From the cell containing the given text, extract its center point as (X, Y) coordinate. 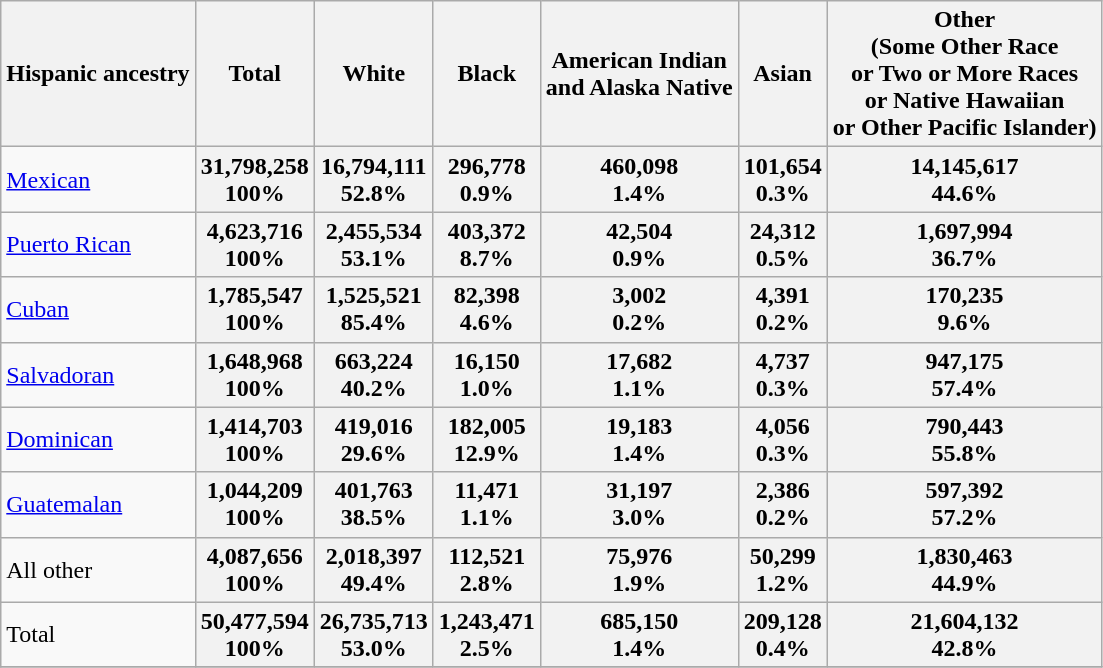
4,7370.3% (782, 374)
3,0020.2% (639, 310)
21,604,13242.8% (964, 634)
2,3860.2% (782, 504)
Salvadoran (98, 374)
1,243,4712.5% (486, 634)
16,794,11152.8% (374, 180)
2,455,53453.1% (374, 244)
947,17557.4% (964, 374)
All other (98, 570)
26,735,71353.0% (374, 634)
4,087,656100% (254, 570)
1,414,703100% (254, 440)
American Indian and Alaska Native (639, 74)
Mexican (98, 180)
Puerto Rican (98, 244)
31,1973.0% (639, 504)
790,44355.8% (964, 440)
1,830,46344.9% (964, 570)
17,6821.1% (639, 374)
42,5040.9% (639, 244)
Hispanic ancestry (98, 74)
1,697,99436.7% (964, 244)
170,2359.6% (964, 310)
1,044,209100% (254, 504)
50,477,594100% (254, 634)
82,3984.6% (486, 310)
1,785,547100% (254, 310)
16,1501.0% (486, 374)
Asian (782, 74)
4,623,716100% (254, 244)
296,7780.9% (486, 180)
597,39257.2% (964, 504)
403,3728.7% (486, 244)
Dominican (98, 440)
419,01629.6% (374, 440)
182,00512.9% (486, 440)
4,3910.2% (782, 310)
31,798,258100% (254, 180)
1,648,968100% (254, 374)
4,0560.3% (782, 440)
50,2991.2% (782, 570)
14,145,61744.6% (964, 180)
112,5212.8% (486, 570)
685,1501.4% (639, 634)
11,4711.1% (486, 504)
75,9761.9% (639, 570)
Cuban (98, 310)
2,018,39749.4% (374, 570)
White (374, 74)
663,22440.2% (374, 374)
Other (Some Other Race or Two or More Races or Native Hawaiian or Other Pacific Islander) (964, 74)
24,3120.5% (782, 244)
209,1280.4% (782, 634)
1,525,52185.4% (374, 310)
Guatemalan (98, 504)
460,0981.4% (639, 180)
Black (486, 74)
101,6540.3% (782, 180)
401,76338.5% (374, 504)
19,1831.4% (639, 440)
